Return the [x, y] coordinate for the center point of the cell that contains the specified text.  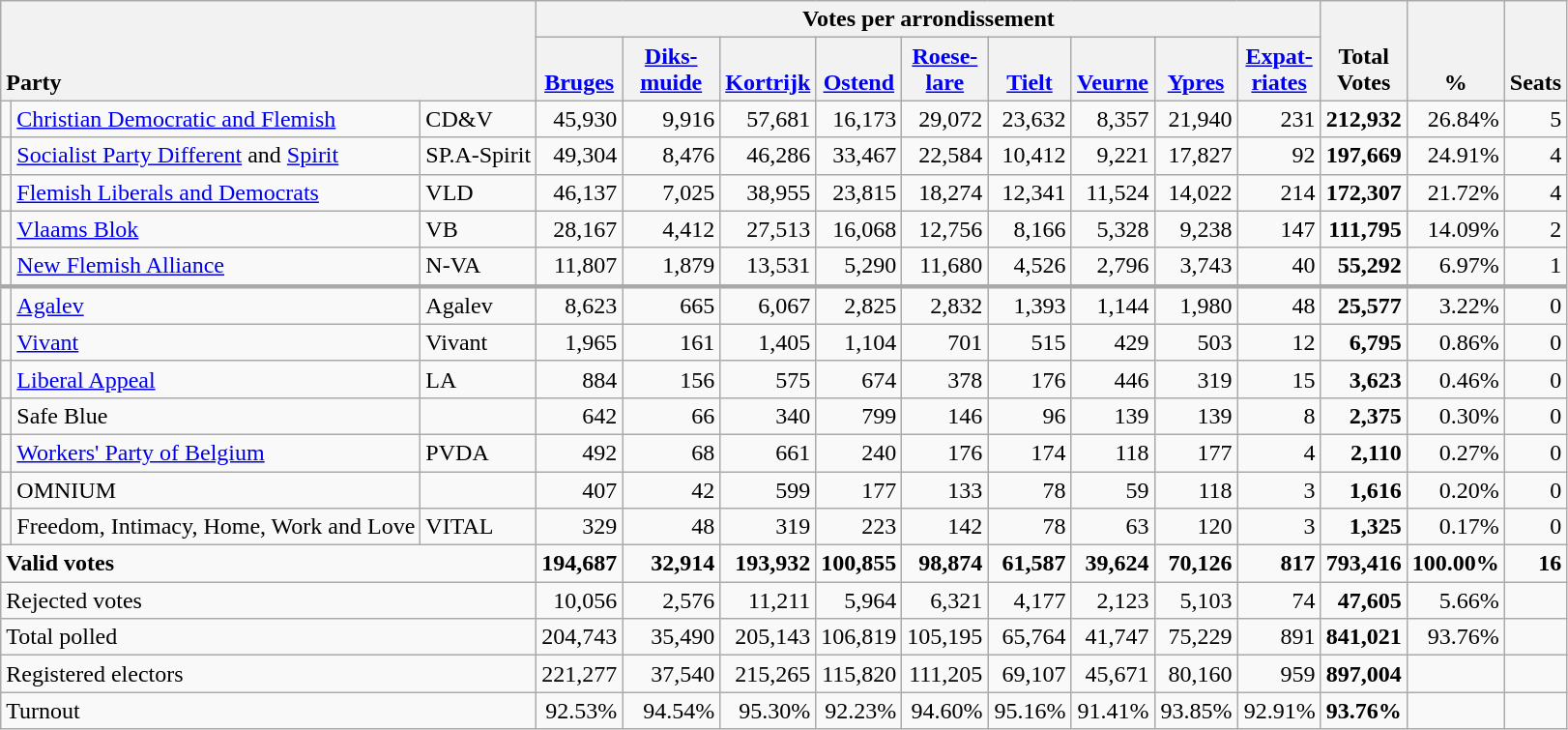
93.85% [1196, 711]
57,681 [768, 119]
105,195 [945, 637]
69,107 [1030, 674]
11,211 [768, 600]
46,137 [580, 192]
55,292 [1363, 267]
174 [1030, 453]
CD&V [479, 119]
VB [479, 229]
959 [1279, 674]
Vlaams Blok [217, 229]
41,747 [1113, 637]
26.84% [1456, 119]
92 [1279, 156]
1,879 [671, 267]
80,160 [1196, 674]
Liberal Appeal [217, 379]
2,825 [858, 306]
59 [1113, 490]
46,286 [768, 156]
39,624 [1113, 564]
9,238 [1196, 229]
% [1456, 50]
5 [1535, 119]
329 [580, 527]
96 [1030, 416]
1,616 [1363, 490]
2,110 [1363, 453]
1,104 [858, 342]
5,328 [1113, 229]
193,932 [768, 564]
68 [671, 453]
6,321 [945, 600]
642 [580, 416]
0.30% [1456, 416]
11,807 [580, 267]
599 [768, 490]
15 [1279, 379]
65,764 [1030, 637]
5,290 [858, 267]
4,526 [1030, 267]
897,004 [1363, 674]
Rejected votes [269, 600]
147 [1279, 229]
674 [858, 379]
63 [1113, 527]
18,274 [945, 192]
2,832 [945, 306]
Flemish Liberals and Democrats [217, 192]
Total polled [269, 637]
446 [1113, 379]
407 [580, 490]
40 [1279, 267]
98,874 [945, 564]
817 [1279, 564]
VITAL [479, 527]
23,632 [1030, 119]
4,177 [1030, 600]
Tielt [1030, 70]
665 [671, 306]
223 [858, 527]
100.00% [1456, 564]
378 [945, 379]
2,375 [1363, 416]
Bruges [580, 70]
1,965 [580, 342]
11,524 [1113, 192]
10,056 [580, 600]
95.16% [1030, 711]
156 [671, 379]
38,955 [768, 192]
94.54% [671, 711]
111,795 [1363, 229]
231 [1279, 119]
661 [768, 453]
120 [1196, 527]
9,916 [671, 119]
161 [671, 342]
21,940 [1196, 119]
3.22% [1456, 306]
3,743 [1196, 267]
2 [1535, 229]
100,855 [858, 564]
6,067 [768, 306]
29,072 [945, 119]
91.41% [1113, 711]
45,930 [580, 119]
SP.A-Spirit [479, 156]
212,932 [1363, 119]
VLD [479, 192]
Kortrijk [768, 70]
8,357 [1113, 119]
16,173 [858, 119]
42 [671, 490]
10,412 [1030, 156]
701 [945, 342]
6,795 [1363, 342]
75,229 [1196, 637]
142 [945, 527]
7,025 [671, 192]
115,820 [858, 674]
6.97% [1456, 267]
1 [1535, 267]
17,827 [1196, 156]
575 [768, 379]
13,531 [768, 267]
111,205 [945, 674]
28,167 [580, 229]
221,277 [580, 674]
OMNIUM [217, 490]
8,166 [1030, 229]
47,605 [1363, 600]
N-VA [479, 267]
New Flemish Alliance [217, 267]
205,143 [768, 637]
27,513 [768, 229]
94.60% [945, 711]
884 [580, 379]
Registered electors [269, 674]
0.27% [1456, 453]
16 [1535, 564]
33,467 [858, 156]
204,743 [580, 637]
16,068 [858, 229]
32,914 [671, 564]
1,405 [768, 342]
21.72% [1456, 192]
Christian Democratic and Flemish [217, 119]
61,587 [1030, 564]
70,126 [1196, 564]
14,022 [1196, 192]
Seats [1535, 50]
Ypres [1196, 70]
503 [1196, 342]
Roese- lare [945, 70]
12,756 [945, 229]
92.53% [580, 711]
Party [269, 50]
2,796 [1113, 267]
Total Votes [1363, 50]
8,623 [580, 306]
12 [1279, 342]
2,123 [1113, 600]
340 [768, 416]
172,307 [1363, 192]
9,221 [1113, 156]
Valid votes [269, 564]
1,393 [1030, 306]
194,687 [580, 564]
0.86% [1456, 342]
1,980 [1196, 306]
5,964 [858, 600]
891 [1279, 637]
25,577 [1363, 306]
74 [1279, 600]
492 [580, 453]
5,103 [1196, 600]
793,416 [1363, 564]
Diks- muide [671, 70]
429 [1113, 342]
12,341 [1030, 192]
8,476 [671, 156]
106,819 [858, 637]
24.91% [1456, 156]
515 [1030, 342]
240 [858, 453]
841,021 [1363, 637]
Turnout [269, 711]
Workers' Party of Belgium [217, 453]
Votes per arrondissement [929, 19]
214 [1279, 192]
49,304 [580, 156]
PVDA [479, 453]
4,412 [671, 229]
3,623 [1363, 379]
92.23% [858, 711]
35,490 [671, 637]
22,584 [945, 156]
37,540 [671, 674]
66 [671, 416]
23,815 [858, 192]
197,669 [1363, 156]
799 [858, 416]
LA [479, 379]
215,265 [768, 674]
146 [945, 416]
95.30% [768, 711]
1,144 [1113, 306]
8 [1279, 416]
133 [945, 490]
Safe Blue [217, 416]
Ostend [858, 70]
Veurne [1113, 70]
0.17% [1456, 527]
0.20% [1456, 490]
Freedom, Intimacy, Home, Work and Love [217, 527]
5.66% [1456, 600]
2,576 [671, 600]
14.09% [1456, 229]
92.91% [1279, 711]
0.46% [1456, 379]
Socialist Party Different and Spirit [217, 156]
Expat- riates [1279, 70]
45,671 [1113, 674]
11,680 [945, 267]
1,325 [1363, 527]
